Pinpoint the cell where the given text exists, returning its (X, Y) midpoint coordinate. 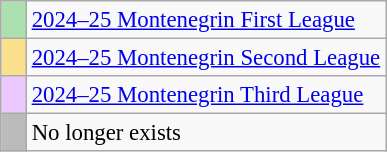
2024–25 Montenegrin First League (206, 20)
2024–25 Montenegrin Second League (206, 58)
No longer exists (206, 133)
2024–25 Montenegrin Third League (206, 95)
